Extract the (x, y) coordinate from the center of the cell holding the provided text.  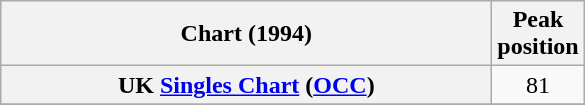
UK Singles Chart (OCC) (246, 85)
81 (538, 85)
Chart (1994) (246, 34)
Peakposition (538, 34)
